Scan for the cell matching the given text and deliver its (x, y) coordinate at center. 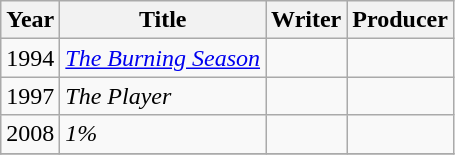
1% (163, 134)
Producer (400, 20)
1994 (30, 58)
Title (163, 20)
1997 (30, 96)
Writer (306, 20)
The Burning Season (163, 58)
Year (30, 20)
2008 (30, 134)
The Player (163, 96)
